From the cell containing the given text, extract its center point as (X, Y) coordinate. 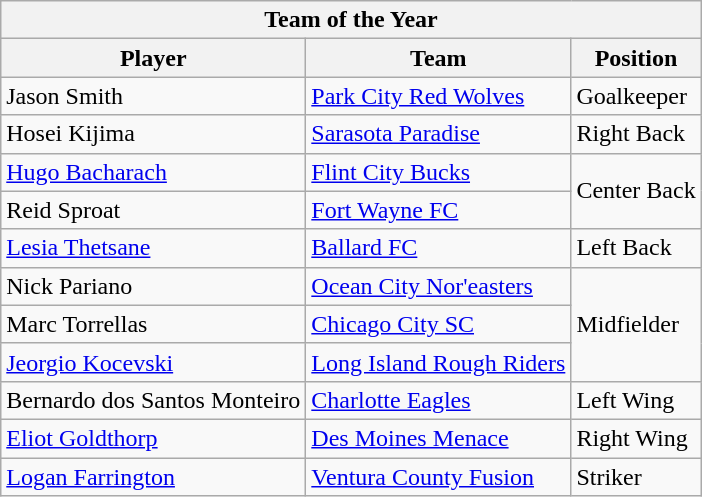
Logan Farrington (154, 477)
Bernardo dos Santos Monteiro (154, 400)
Left Wing (636, 400)
Flint City Bucks (438, 172)
Ventura County Fusion (438, 477)
Ballard FC (438, 248)
Team of the Year (351, 20)
Sarasota Paradise (438, 134)
Chicago City SC (438, 324)
Fort Wayne FC (438, 210)
Long Island Rough Riders (438, 362)
Des Moines Menace (438, 438)
Midfielder (636, 324)
Hosei Kijima (154, 134)
Hugo Bacharach (154, 172)
Jeorgio Kocevski (154, 362)
Jason Smith (154, 96)
Position (636, 58)
Left Back (636, 248)
Center Back (636, 191)
Eliot Goldthorp (154, 438)
Nick Pariano (154, 286)
Charlotte Eagles (438, 400)
Right Wing (636, 438)
Goalkeeper (636, 96)
Park City Red Wolves (438, 96)
Ocean City Nor'easters (438, 286)
Team (438, 58)
Striker (636, 477)
Player (154, 58)
Lesia Thetsane (154, 248)
Marc Torrellas (154, 324)
Reid Sproat (154, 210)
Right Back (636, 134)
